Output the [x, y] coordinate of the center of the cell containing the given text.  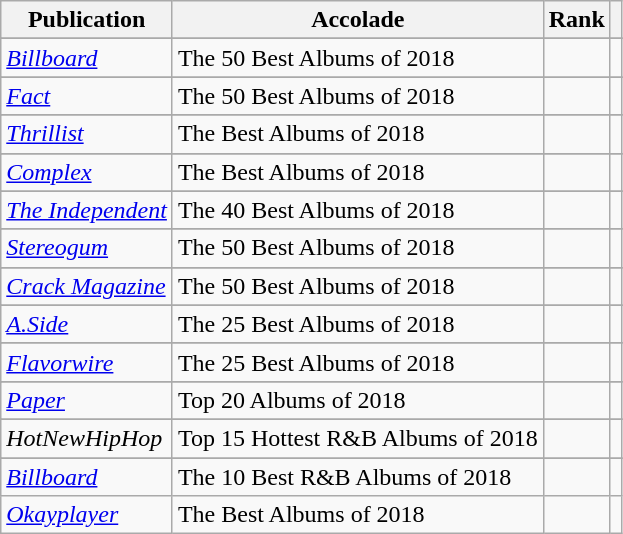
A.Side [87, 324]
Top 20 Albums of 2018 [358, 400]
Stereogum [87, 248]
Publication [87, 20]
The 10 Best R&B Albums of 2018 [358, 477]
Top 15 Hottest R&B Albums of 2018 [358, 438]
The Independent [87, 210]
HotNewHipHop [87, 438]
Paper [87, 400]
Fact [87, 96]
Flavorwire [87, 362]
Rank [576, 20]
Crack Magazine [87, 286]
Accolade [358, 20]
Complex [87, 172]
The 40 Best Albums of 2018 [358, 210]
Thrillist [87, 134]
Okayplayer [87, 515]
